Scan for the cell matching the given text and deliver its (x, y) coordinate at center. 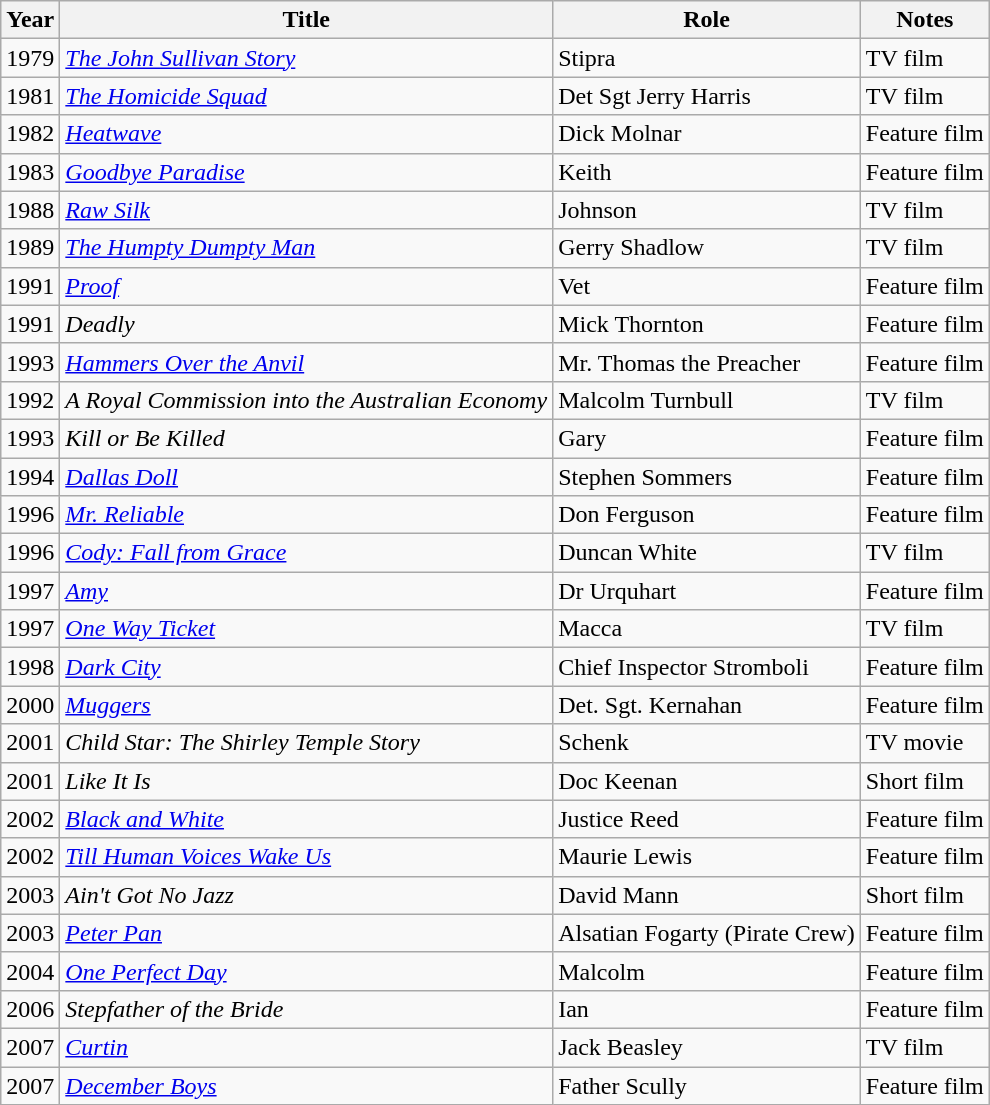
David Mann (707, 895)
1992 (30, 400)
Peter Pan (306, 933)
Alsatian Fogarty (Pirate Crew) (707, 933)
December Boys (306, 1085)
Amy (306, 591)
Johnson (707, 210)
Till Human Voices Wake Us (306, 857)
Deadly (306, 324)
Maurie Lewis (707, 857)
Child Star: The Shirley Temple Story (306, 743)
Kill or Be Killed (306, 438)
Year (30, 20)
Gerry Shadlow (707, 248)
Muggers (306, 705)
1981 (30, 96)
Vet (707, 286)
Hammers Over the Anvil (306, 362)
2000 (30, 705)
One Way Ticket (306, 629)
Stipra (707, 58)
Keith (707, 172)
1998 (30, 667)
Heatwave (306, 134)
Mr. Thomas the Preacher (707, 362)
Schenk (707, 743)
One Perfect Day (306, 971)
The Homicide Squad (306, 96)
Mr. Reliable (306, 515)
Notes (924, 20)
Raw Silk (306, 210)
Dark City (306, 667)
Ian (707, 1009)
1982 (30, 134)
A Royal Commission into the Australian Economy (306, 400)
Dick Molnar (707, 134)
Macca (707, 629)
Doc Keenan (707, 781)
Cody: Fall from Grace (306, 553)
1983 (30, 172)
The John Sullivan Story (306, 58)
Det. Sgt. Kernahan (707, 705)
Goodbye Paradise (306, 172)
Role (707, 20)
Title (306, 20)
Father Scully (707, 1085)
1988 (30, 210)
The Humpty Dumpty Man (306, 248)
2006 (30, 1009)
Duncan White (707, 553)
Stephen Sommers (707, 477)
Curtin (306, 1047)
Don Ferguson (707, 515)
Mick Thornton (707, 324)
1989 (30, 248)
2004 (30, 971)
Justice Reed (707, 819)
Proof (306, 286)
Det Sgt Jerry Harris (707, 96)
1979 (30, 58)
Dr Urquhart (707, 591)
Gary (707, 438)
Chief Inspector Stromboli (707, 667)
Jack Beasley (707, 1047)
Black and White (306, 819)
Dallas Doll (306, 477)
Like It Is (306, 781)
Ain't Got No Jazz (306, 895)
TV movie (924, 743)
1994 (30, 477)
Malcolm (707, 971)
Stepfather of the Bride (306, 1009)
Malcolm Turnbull (707, 400)
